Extract the (X, Y) coordinate from the center of the cell holding the provided text.  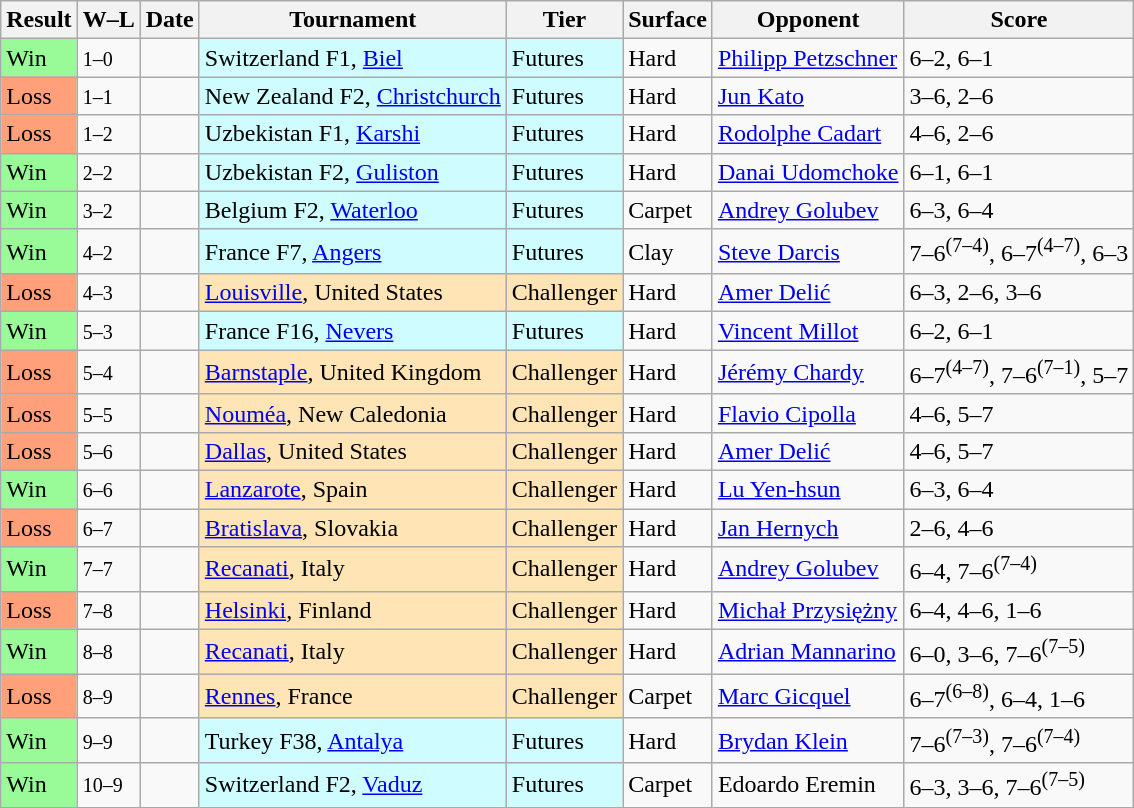
Nouméa, New Caledonia (352, 413)
6–0, 3–6, 7–6(7–5) (1019, 652)
New Zealand F2, Christchurch (352, 96)
Steve Darcis (808, 252)
Flavio Cipolla (808, 413)
4–3 (108, 293)
5–3 (108, 331)
6–4, 7–6(7–4) (1019, 570)
7–8 (108, 610)
Helsinki, Finland (352, 610)
Opponent (808, 20)
6–3, 3–6, 7–6(7–5) (1019, 786)
7–6(7–3), 7–6(7–4) (1019, 740)
1–2 (108, 134)
6–3, 2–6, 3–6 (1019, 293)
Clay (668, 252)
3–2 (108, 210)
6–7 (108, 528)
10–9 (108, 786)
1–0 (108, 58)
Michał Przysiężny (808, 610)
1–1 (108, 96)
5–5 (108, 413)
Brydan Klein (808, 740)
Date (170, 20)
8–9 (108, 696)
Belgium F2, Waterloo (352, 210)
5–6 (108, 451)
Tournament (352, 20)
2–2 (108, 172)
Adrian Mannarino (808, 652)
Marc Gicquel (808, 696)
Turkey F38, Antalya (352, 740)
Tier (564, 20)
Rodolphe Cadart (808, 134)
Jérémy Chardy (808, 372)
Louisville, United States (352, 293)
6–6 (108, 489)
France F7, Angers (352, 252)
7–7 (108, 570)
6–7(4–7), 7–6(7–1), 5–7 (1019, 372)
7–6(7–4), 6–7(4–7), 6–3 (1019, 252)
Switzerland F1, Biel (352, 58)
8–8 (108, 652)
Edoardo Eremin (808, 786)
Surface (668, 20)
Lu Yen-hsun (808, 489)
Score (1019, 20)
6–1, 6–1 (1019, 172)
Jan Hernych (808, 528)
Dallas, United States (352, 451)
Result (39, 20)
W–L (108, 20)
France F16, Nevers (352, 331)
Switzerland F2, Vaduz (352, 786)
4–6, 2–6 (1019, 134)
Jun Kato (808, 96)
2–6, 4–6 (1019, 528)
3–6, 2–6 (1019, 96)
Rennes, France (352, 696)
6–7(6–8), 6–4, 1–6 (1019, 696)
Vincent Millot (808, 331)
Uzbekistan F2, Guliston (352, 172)
Philipp Petzschner (808, 58)
Danai Udomchoke (808, 172)
9–9 (108, 740)
Uzbekistan F1, Karshi (352, 134)
Bratislava, Slovakia (352, 528)
Barnstaple, United Kingdom (352, 372)
6–4, 4–6, 1–6 (1019, 610)
Lanzarote, Spain (352, 489)
4–2 (108, 252)
5–4 (108, 372)
